Pinpoint the cell where the given text exists, returning its (X, Y) midpoint coordinate. 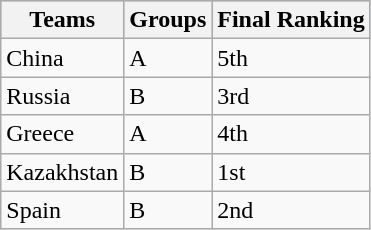
2nd (291, 210)
Groups (168, 20)
Final Ranking (291, 20)
3rd (291, 96)
Spain (62, 210)
1st (291, 172)
5th (291, 58)
Kazakhstan (62, 172)
Greece (62, 134)
Russia (62, 96)
4th (291, 134)
China (62, 58)
Teams (62, 20)
